From the cell containing the given text, extract its center point as [x, y] coordinate. 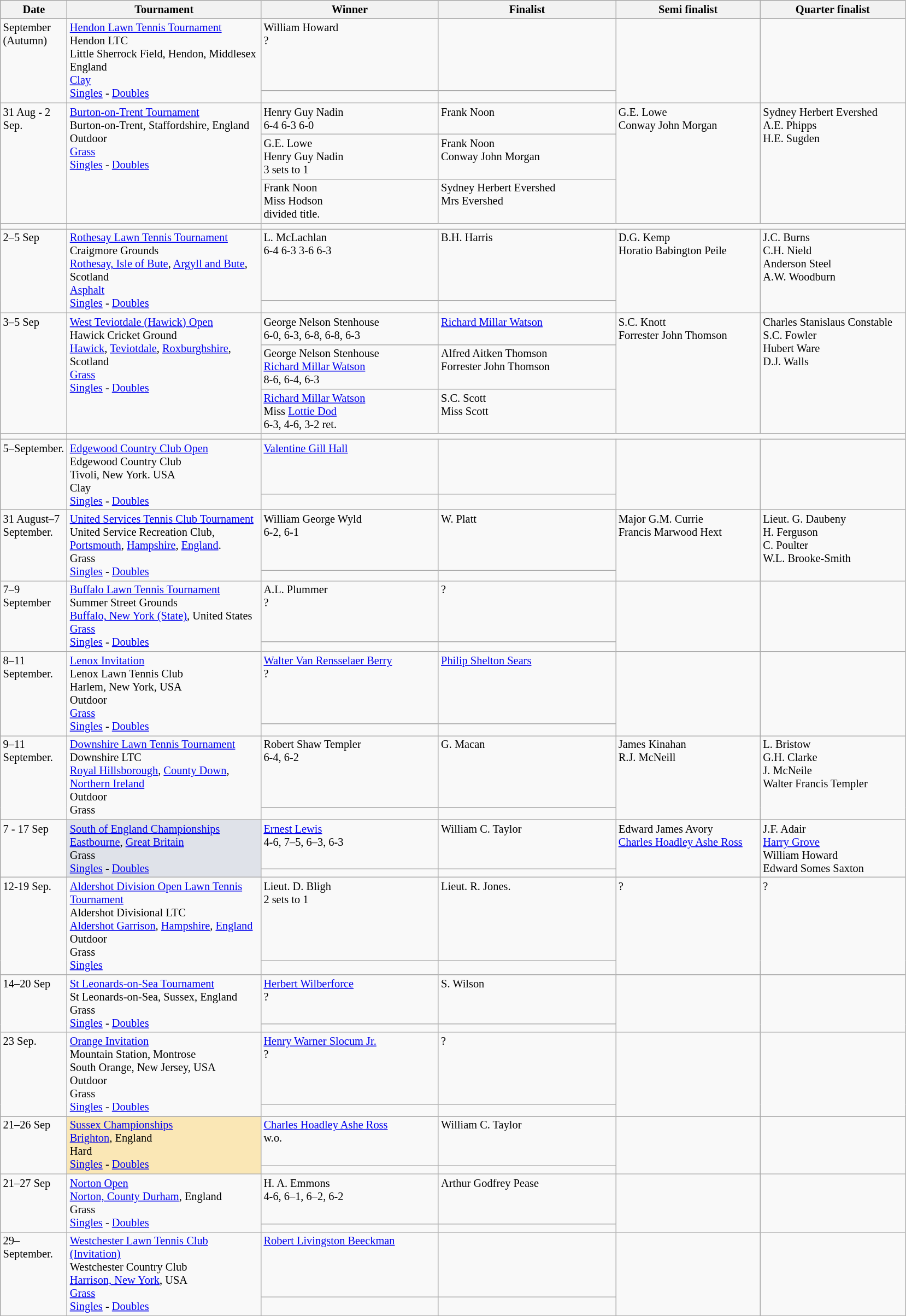
Charles Hoadley Ashe Rossw.o. [350, 1140]
2–5 Sep [34, 271]
Robert Shaw Templer6-4, 6-2 [350, 771]
S. Wilson [527, 999]
29–September. [34, 1274]
Robert Livingston Beeckman [350, 1264]
5–September. [34, 475]
Alfred Aitken Thomson Forrester John Thomson [527, 367]
21–26 Sep [34, 1145]
L. McLachlan 6-4 6-3 3-6 6-3 [350, 265]
B.H. Harris [527, 265]
George Nelson Stenhouse 6-0, 6-3, 6-8, 6-8, 6-3 [350, 329]
September (Autumn) [34, 61]
W. Platt [527, 540]
J.F. Adair Harry Grove William Howard Edward Somes Saxton [833, 849]
Burton-on-Trent Tournament Burton-on-Trent, Staffordshire, EnglandOutdoorGrassSingles - Doubles [164, 163]
L. Bristow G.H. Clarke J. McNeile Walter Francis Templer [833, 777]
7 - 17 Sep [34, 849]
South of England Championships Eastbourne, Great BritainGrass Singles - Doubles [164, 849]
9–11 September. [34, 777]
William Howard? [350, 55]
Frank Noon [527, 119]
Edgewood Country Club OpenEdgewood Country ClubTivoli, New York. USAClaySingles - Doubles [164, 475]
Frank Noon Miss Hodsondivided title. [350, 201]
31 August–7 September. [34, 545]
Finalist [527, 9]
George Nelson Stenhouse Richard Millar Watson 8-6, 6-4, 6-3 [350, 367]
Major G.M. Currie Francis Marwood Hext [689, 545]
Edward James Avory Charles Hoadley Ashe Ross [689, 849]
G. Macan [527, 771]
H. A. Emmons 4-6, 6–1, 6–2, 6-2 [350, 1198]
Valentine Gill Hall [350, 467]
Sydney Herbert Evershed Mrs Evershed [527, 201]
14–20 Sep [34, 1003]
Buffalo Lawn Tennis TournamentSummer Street Grounds Buffalo, New York (State), United StatesGrassSingles - Doubles [164, 616]
Rothesay Lawn Tennis Tournament Craigmore GroundsRothesay, Isle of Bute, Argyll and Bute, ScotlandAsphalt Singles - Doubles [164, 271]
Philip Shelton Sears [527, 688]
Richard Millar Watson [527, 329]
Richard Millar Watson Miss Lottie Dod6-3, 4-6, 3-2 ret. [350, 411]
21–27 Sep [34, 1203]
31 Aug - 2 Sep. [34, 163]
Quarter finalist [833, 9]
Sussex ChampionshipsBrighton, EnglandHard Singles - Doubles [164, 1145]
G.E. Lowe Conway John Morgan [689, 163]
12-19 Sep. [34, 926]
7–9 September [34, 616]
Lieut. R. Jones. [527, 919]
S.C. Scott Miss Scott [527, 411]
Henry Guy Nadin6-4 6-3 6-0 [350, 119]
Hendon Lawn Tennis TournamentHendon LTCLittle Sherrock Field, Hendon, Middlesex England ClaySingles - Doubles [164, 61]
Westchester Lawn Tennis Club (Invitation)Westchester Country ClubHarrison, New York, USAGrassSingles - Doubles [164, 1274]
Lenox InvitationLenox Lawn Tennis ClubHarlem, New York, USAOutdoorGrassSingles - Doubles [164, 694]
D.G. Kemp Horatio Babington Peile [689, 271]
Orange InvitationMountain Station, MontroseSouth Orange, New Jersey, USAOutdoorGrass Singles - Doubles [164, 1074]
Semi finalist [689, 9]
United Services Tennis Club Tournament United Service Recreation Club, Portsmouth, Hampshire, England.Grass Singles - Doubles [164, 545]
Henry Warner Slocum Jr.? [350, 1068]
A.L. Plummer? [350, 611]
William George Wyld6-2, 6-1 [350, 540]
West Teviotdale (Hawick) Open Hawick Cricket GroundHawick, Teviotdale, Roxburghshire, ScotlandGrass Singles - Doubles [164, 373]
Norton OpenNorton, County Durham, EnglandGrass Singles - Doubles [164, 1203]
Winner [350, 9]
3–5 Sep [34, 373]
Ernest Lewis 4-6, 7–5, 6–3, 6-3 [350, 844]
Herbert Wilberforce ? [350, 999]
Sydney Herbert Evershed A.E. Phipps H.E. Sugden [833, 163]
G.E. Lowe Henry Guy Nadin 3 sets to 1 [350, 156]
St Leonards-on-Sea Tournament St Leonards-on-Sea, Sussex, EnglandGrass Singles - Doubles [164, 1003]
Arthur Godfrey Pease [527, 1198]
Walter Van Rensselaer Berry? [350, 688]
Date [34, 9]
James Kinahan R.J. McNeill [689, 777]
Frank Noon Conway John Morgan [527, 156]
S.C. Knott Forrester John Thomson [689, 373]
Tournament [164, 9]
Aldershot Division Open Lawn Tennis Tournament Aldershot Divisional LTC Aldershot Garrison, Hampshire, EnglandOutdoorGrassSingles [164, 926]
J.C. Burns C.H. Nield Anderson Steel A.W. Woodburn [833, 271]
Charles Stanislaus Constable S.C. Fowler Hubert Ware D.J. Walls [833, 373]
Lieut. G. Daubeny H. Ferguson C. Poulter W.L. Brooke-Smith [833, 545]
8–11 September. [34, 694]
Downshire Lawn Tennis TournamentDownshire LTCRoyal Hillsborough, County Down, Northern IrelandOutdoorGrass [164, 777]
23 Sep. [34, 1074]
Lieut. D. Bligh2 sets to 1 [350, 919]
